Extract the (x, y) coordinate from the center of the cell holding the provided text.  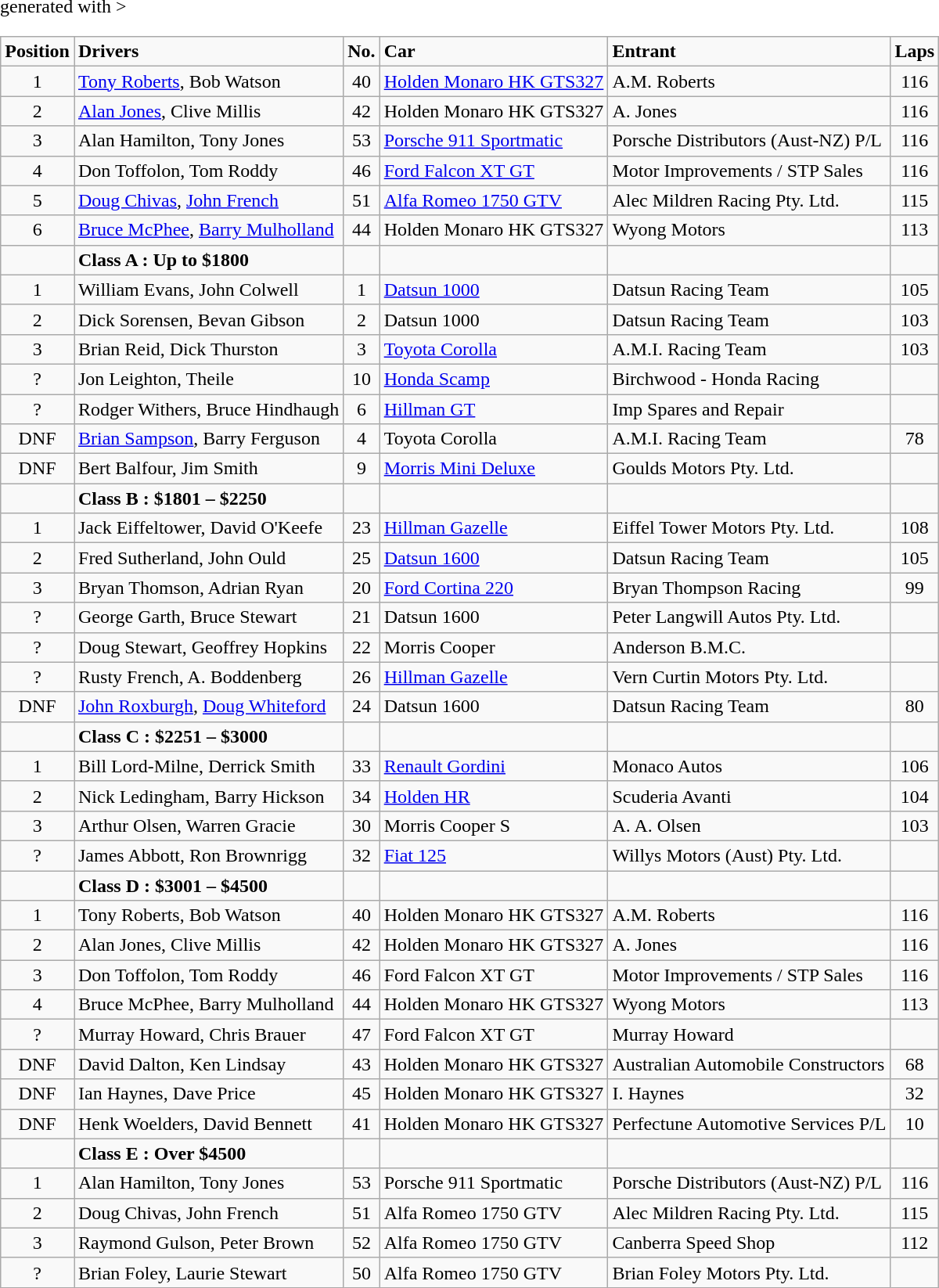
Bert Balfour, Jim Smith (208, 469)
Canberra Speed Shop (750, 1243)
Fiat 125 (494, 855)
47 (362, 1034)
112 (915, 1243)
Holden HR (494, 796)
Arthur Olsen, Warren Gracie (208, 826)
22 (362, 647)
80 (915, 707)
Morris Mini Deluxe (494, 469)
33 (362, 766)
John Roxburgh, Doug Whiteford (208, 707)
Murray Howard (750, 1034)
Australian Automobile Constructors (750, 1064)
Ian Haynes, Dave Price (208, 1094)
James Abbott, Ron Brownrigg (208, 855)
Willys Motors (Aust) Pty. Ltd. (750, 855)
26 (362, 677)
Dick Sorensen, Bevan Gibson (208, 319)
Murray Howard, Chris Brauer (208, 1034)
Brian Foley, Laurie Stewart (208, 1272)
Bryan Thomson, Adrian Ryan (208, 588)
Class B : $1801 – $2250 (208, 498)
23 (362, 528)
I. Haynes (750, 1094)
Morris Cooper (494, 647)
Bryan Thompson Racing (750, 588)
Raymond Gulson, Peter Brown (208, 1243)
Hillman GT (494, 409)
Nick Ledingham, Barry Hickson (208, 796)
Morris Cooper S (494, 826)
Drivers (208, 52)
Peter Langwill Autos Pty. Ltd. (750, 617)
108 (915, 528)
Renault Gordini (494, 766)
Eiffel Tower Motors Pty. Ltd. (750, 528)
George Garth, Bruce Stewart (208, 617)
Brian Foley Motors Pty. Ltd. (750, 1272)
Monaco Autos (750, 766)
24 (362, 707)
Brian Sampson, Barry Ferguson (208, 439)
David Dalton, Ken Lindsay (208, 1064)
Class A : Up to $1800 (208, 260)
No. (362, 52)
Entrant (750, 52)
Jon Leighton, Theile (208, 379)
Rodger Withers, Bruce Hindhaugh (208, 409)
Scuderia Avanti (750, 796)
Brian Reid, Dick Thurston (208, 349)
Position (38, 52)
Honda Scamp (494, 379)
20 (362, 588)
Bill Lord-Milne, Derrick Smith (208, 766)
50 (362, 1272)
34 (362, 796)
43 (362, 1064)
Class E : Over $4500 (208, 1153)
68 (915, 1064)
52 (362, 1243)
Rusty French, A. Boddenberg (208, 677)
Imp Spares and Repair (750, 409)
Birchwood - Honda Racing (750, 379)
78 (915, 439)
106 (915, 766)
Anderson B.M.C. (750, 647)
Class C : $2251 – $3000 (208, 736)
Class D : $3001 – $4500 (208, 885)
Car (494, 52)
41 (362, 1124)
25 (362, 558)
30 (362, 826)
A. A. Olsen (750, 826)
45 (362, 1094)
Laps (915, 52)
Goulds Motors Pty. Ltd. (750, 469)
21 (362, 617)
99 (915, 588)
Ford Cortina 220 (494, 588)
5 (38, 200)
9 (362, 469)
Fred Sutherland, John Ould (208, 558)
Perfectune Automotive Services P/L (750, 1124)
Jack Eiffeltower, David O'Keefe (208, 528)
William Evans, John Colwell (208, 290)
Doug Stewart, Geoffrey Hopkins (208, 647)
Vern Curtin Motors Pty. Ltd. (750, 677)
104 (915, 796)
Henk Woelders, David Bennett (208, 1124)
